Scan for the cell matching the given text and deliver its (x, y) coordinate at center. 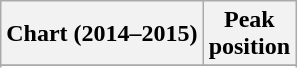
Chart (2014–2015) (102, 34)
Peakposition (249, 34)
